Scan for the cell matching the given text and deliver its [X, Y] coordinate at center. 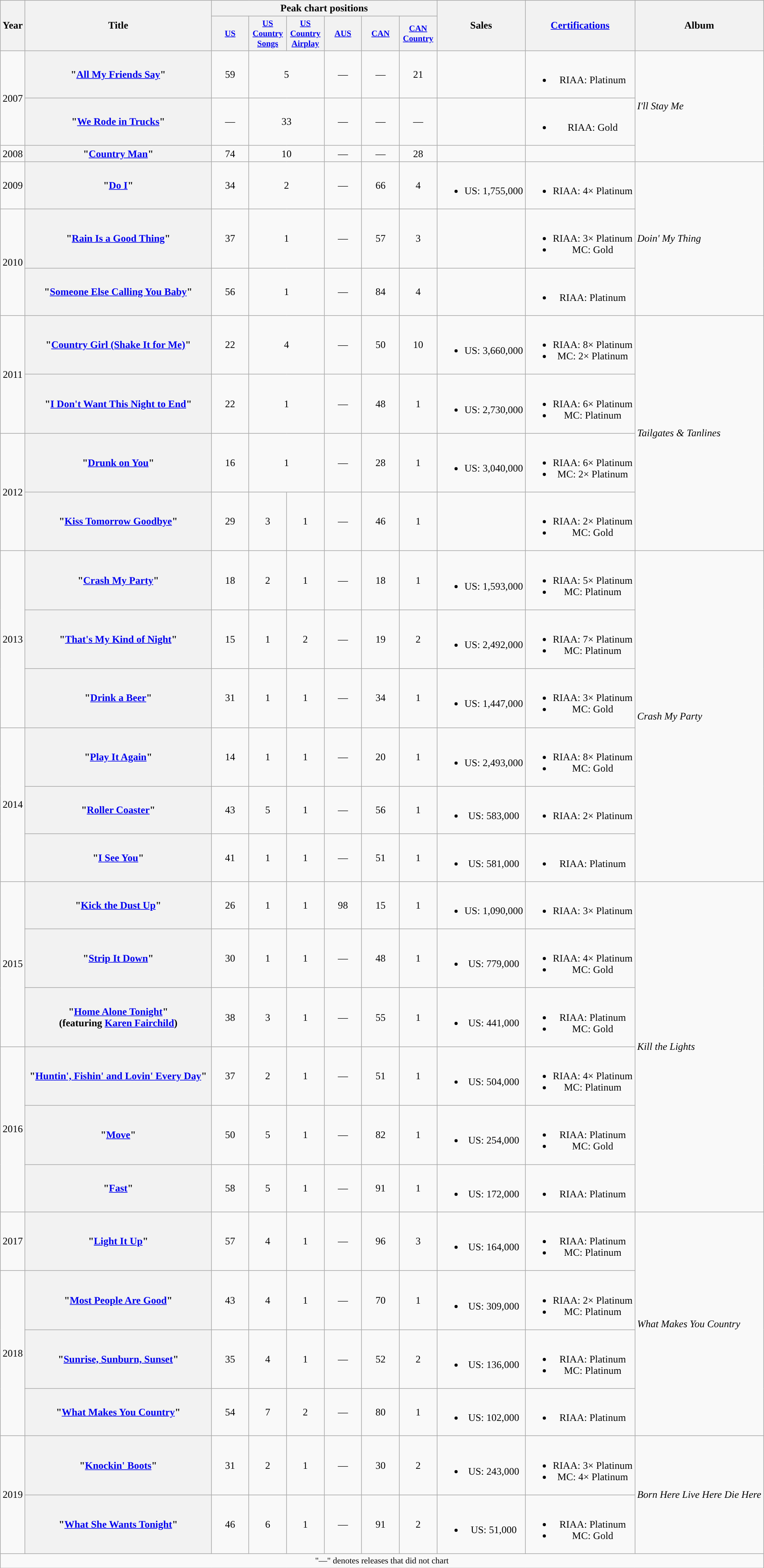
"Move" [119, 1135]
59 [230, 74]
29 [230, 522]
"Roller Coaster" [119, 810]
2007 [13, 98]
RIAA: 7× PlatinumMC: Platinum [580, 639]
RIAA: 6× PlatinumMC: Platinum [580, 404]
"Home Alone Tonight" (featuring Karen Fairchild) [119, 1017]
Year [13, 26]
16 [230, 463]
Crash My Party [699, 716]
74 [230, 153]
"Rain Is a Good Thing" [119, 239]
US: 164,000 [481, 1241]
RIAA: 3× PlatinumMC: 4× Platinum [580, 1465]
2016 [13, 1129]
US: 1,755,000 [481, 185]
RIAA: Gold [580, 122]
US [230, 34]
2010 [13, 262]
"What She Wants Tonight" [119, 1524]
"Huntin', Fishin' and Lovin' Every Day" [119, 1076]
Album [699, 26]
US: 136,000 [481, 1359]
"Kiss Tomorrow Goodbye" [119, 522]
Doin' My Thing [699, 238]
55 [381, 1017]
52 [381, 1359]
CAN [381, 34]
"I See You" [119, 857]
"Strip It Down" [119, 958]
US: 243,000 [481, 1465]
"All My Friends Say" [119, 74]
"Crash My Party" [119, 580]
US: 3,040,000 [481, 463]
38 [230, 1017]
19 [381, 639]
"—" denotes releases that did not chart [382, 1561]
"Country Girl (Shake It for Me)" [119, 345]
2008 [13, 153]
RIAA: 2× Platinum [580, 810]
"Drunk on You" [119, 463]
"Light It Up" [119, 1241]
US: 583,000 [481, 810]
US: 1,090,000 [481, 905]
80 [381, 1412]
41 [230, 857]
Born Here Live Here Die Here [699, 1495]
2018 [13, 1353]
"Drink a Beer" [119, 698]
US Country Airplay [305, 34]
33 [287, 122]
"Kick the Dust Up" [119, 905]
US: 254,000 [481, 1135]
"Fast" [119, 1189]
"Someone Else Calling You Baby" [119, 292]
82 [381, 1135]
"We Rode in Trucks" [119, 122]
Peak chart positions [324, 8]
"Sunrise, Sunburn, Sunset" [119, 1359]
US: 51,000 [481, 1524]
6 [267, 1524]
US: 441,000 [481, 1017]
20 [381, 757]
US: 2,730,000 [481, 404]
RIAA: 6× PlatinumMC: 2× Platinum [580, 463]
"I Don't Want This Night to End" [119, 404]
35 [230, 1359]
2017 [13, 1241]
"Most People Are Good" [119, 1300]
US: 3,660,000 [481, 345]
US: 1,593,000 [481, 580]
2013 [13, 639]
"Country Man" [119, 153]
AUS [343, 34]
Title [119, 26]
US: 504,000 [481, 1076]
RIAA: 5× PlatinumMC: Platinum [580, 580]
66 [381, 185]
54 [230, 1412]
21 [418, 74]
7 [267, 1412]
"That's My Kind of Night" [119, 639]
Certifications [580, 26]
2014 [13, 804]
2019 [13, 1495]
RIAA: 2× PlatinumMC: Platinum [580, 1300]
RIAA: 8× PlatinumMC: 2× Platinum [580, 345]
Sales [481, 26]
2009 [13, 185]
70 [381, 1300]
US: 581,000 [481, 857]
"What Makes You Country" [119, 1412]
"Do I" [119, 185]
US: 172,000 [481, 1189]
2011 [13, 374]
Kill the Lights [699, 1046]
14 [230, 757]
26 [230, 905]
US: 309,000 [481, 1300]
RIAA: 4× PlatinumMC: Gold [580, 958]
RIAA: 4× Platinum [580, 185]
US: 1,447,000 [481, 698]
"Knockin' Boots" [119, 1465]
RIAA: 4× PlatinumMC: Platinum [580, 1076]
58 [230, 1189]
98 [343, 905]
Tailgates & Tanlines [699, 433]
"Play It Again" [119, 757]
RIAA: 2× PlatinumMC: Gold [580, 522]
I'll Stay Me [699, 106]
2012 [13, 492]
US: 102,000 [481, 1412]
96 [381, 1241]
US: 2,493,000 [481, 757]
What Makes You Country [699, 1324]
US: 779,000 [481, 958]
84 [381, 292]
US Country Songs [267, 34]
US: 2,492,000 [481, 639]
CAN Country [418, 34]
RIAA: 8× PlatinumMC: Gold [580, 757]
RIAA: 3× Platinum [580, 905]
2015 [13, 964]
